From the cell containing the given text, extract its center point as [x, y] coordinate. 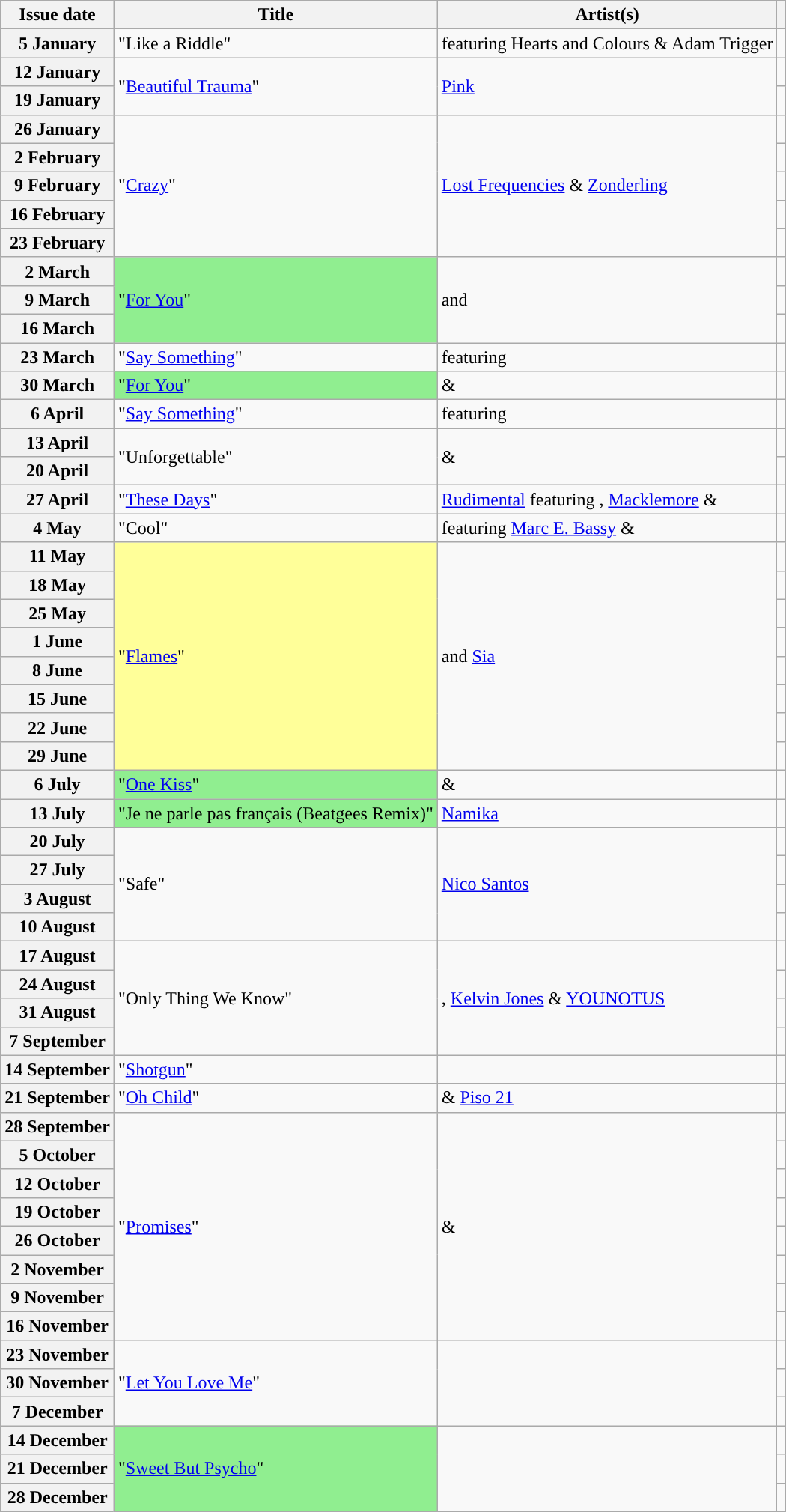
and Sia [607, 656]
and [607, 300]
& Piso 21 [607, 1098]
23 March [58, 357]
16 February [58, 214]
21 December [58, 1469]
"Beautiful Trauma" [275, 86]
"Je ne parle pas français (Beatgees Remix)" [275, 813]
7 September [58, 1041]
16 November [58, 1326]
29 June [58, 756]
5 January [58, 43]
"Safe" [275, 884]
7 December [58, 1412]
9 March [58, 300]
10 August [58, 927]
22 June [58, 727]
"Promises" [275, 1226]
Title [275, 15]
4 May [58, 528]
"One Kiss" [275, 784]
6 July [58, 784]
1 June [58, 642]
, Kelvin Jones & YOUNOTUS [607, 998]
9 November [58, 1298]
3 August [58, 899]
2 February [58, 157]
31 August [58, 1012]
16 March [58, 328]
featuring Hearts and Colours & Adam Trigger [607, 43]
2 March [58, 271]
13 April [58, 443]
26 January [58, 129]
27 April [58, 500]
Pink [607, 86]
Lost Frequencies & Zonderling [607, 186]
20 April [58, 471]
25 May [58, 613]
27 July [58, 870]
20 July [58, 842]
21 September [58, 1098]
"Flames" [275, 656]
Nico Santos [607, 884]
13 July [58, 813]
Artist(s) [607, 15]
17 August [58, 956]
6 April [58, 414]
28 December [58, 1497]
19 January [58, 100]
14 September [58, 1069]
"Unforgettable" [275, 457]
26 October [58, 1240]
18 May [58, 585]
15 June [58, 699]
"Only Thing We Know" [275, 998]
"Shotgun" [275, 1069]
"Like a Riddle" [275, 43]
Rudimental featuring , Macklemore & [607, 500]
"Oh Child" [275, 1098]
5 October [58, 1155]
"Cool" [275, 528]
19 October [58, 1212]
"Let You Love Me" [275, 1383]
12 October [58, 1183]
12 January [58, 72]
Issue date [58, 15]
8 June [58, 670]
28 September [58, 1126]
24 August [58, 984]
23 November [58, 1355]
"Sweet But Psycho" [275, 1469]
featuring Marc E. Bassy & [607, 528]
14 December [58, 1440]
Namika [607, 813]
30 November [58, 1383]
30 March [58, 386]
11 May [58, 556]
"These Days" [275, 500]
"Crazy" [275, 186]
23 February [58, 243]
2 November [58, 1269]
9 February [58, 186]
